Provide the [X, Y] coordinate of the cell's center where the given text is located.  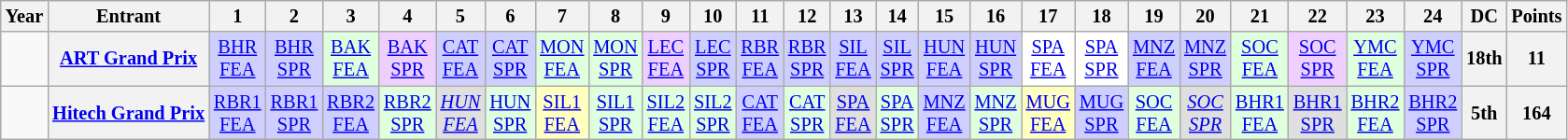
SIL1FEA [562, 113]
BHR1SPR [1318, 113]
13 [853, 16]
4 [407, 16]
23 [1376, 16]
RBRSPR [807, 59]
22 [1318, 16]
2 [295, 16]
RBR2SPR [407, 113]
DC [1484, 16]
BAKSPR [407, 59]
5th [1484, 113]
8 [614, 16]
MUGFEA [1048, 113]
12 [807, 16]
3 [351, 16]
LECFEA [666, 59]
Hitech Grand Prix [129, 113]
BHR2SPR [1433, 113]
5 [461, 16]
10 [713, 16]
18th [1484, 59]
RBR1SPR [295, 113]
BHRSPR [295, 59]
18 [1102, 16]
BHR1FEA [1260, 113]
14 [897, 16]
SIL2FEA [666, 113]
RBRFEA [760, 59]
15 [945, 16]
20 [1205, 16]
164 [1536, 113]
16 [996, 16]
17 [1048, 16]
YMCSPR [1433, 59]
MONSPR [614, 59]
19 [1154, 16]
24 [1433, 16]
Year [24, 16]
Entrant [129, 16]
SILSPR [897, 59]
YMCFEA [1376, 59]
7 [562, 16]
RBR1FEA [237, 113]
LECSPR [713, 59]
SILFEA [853, 59]
SIL2SPR [713, 113]
1 [237, 16]
BAKFEA [351, 59]
MONFEA [562, 59]
BHRFEA [237, 59]
ART Grand Prix [129, 59]
SIL1SPR [614, 113]
MUGSPR [1102, 113]
21 [1260, 16]
6 [510, 16]
BHR2FEA [1376, 113]
9 [666, 16]
Points [1536, 16]
RBR2FEA [351, 113]
